From the cell containing the given text, extract its center point as (X, Y) coordinate. 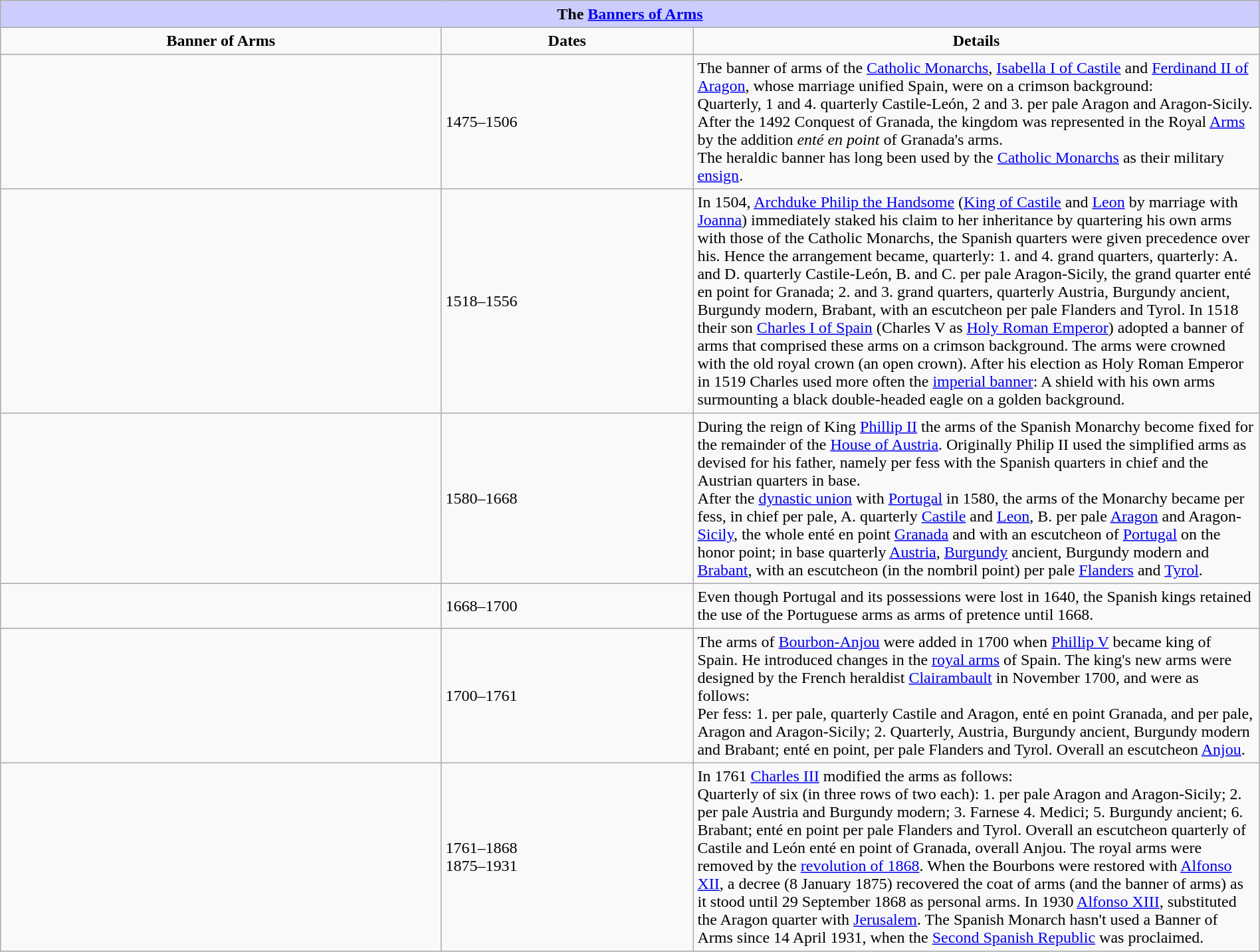
Dates (568, 41)
1668–1700 (568, 606)
1761–1868 1875–1931 (568, 857)
Banner of Arms (221, 41)
1518–1556 (568, 301)
Details (977, 41)
1475–1506 (568, 122)
The Banners of Arms (630, 14)
1580–1668 (568, 498)
1700–1761 (568, 696)
Even though Portugal and its possessions were lost in 1640, the Spanish kings retained the use of the Portuguese arms as arms of pretence until 1668. (977, 606)
